Capture the cell that displays the provided text and extract its [X, Y] central coordinate. 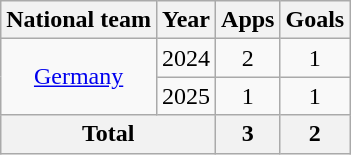
2024 [186, 58]
Total [108, 134]
Goals [315, 20]
Germany [79, 77]
National team [79, 20]
Apps [248, 20]
3 [248, 134]
2025 [186, 96]
Year [186, 20]
